Capture the cell that displays the provided text and extract its [X, Y] central coordinate. 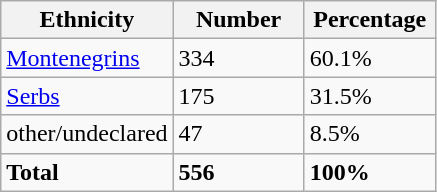
Total [87, 172]
100% [370, 172]
31.5% [370, 96]
47 [238, 134]
Montenegrins [87, 58]
334 [238, 58]
8.5% [370, 134]
60.1% [370, 58]
Number [238, 20]
556 [238, 172]
other/undeclared [87, 134]
175 [238, 96]
Ethnicity [87, 20]
Percentage [370, 20]
Serbs [87, 96]
